Pinpoint the cell where the given text exists, returning its [x, y] midpoint coordinate. 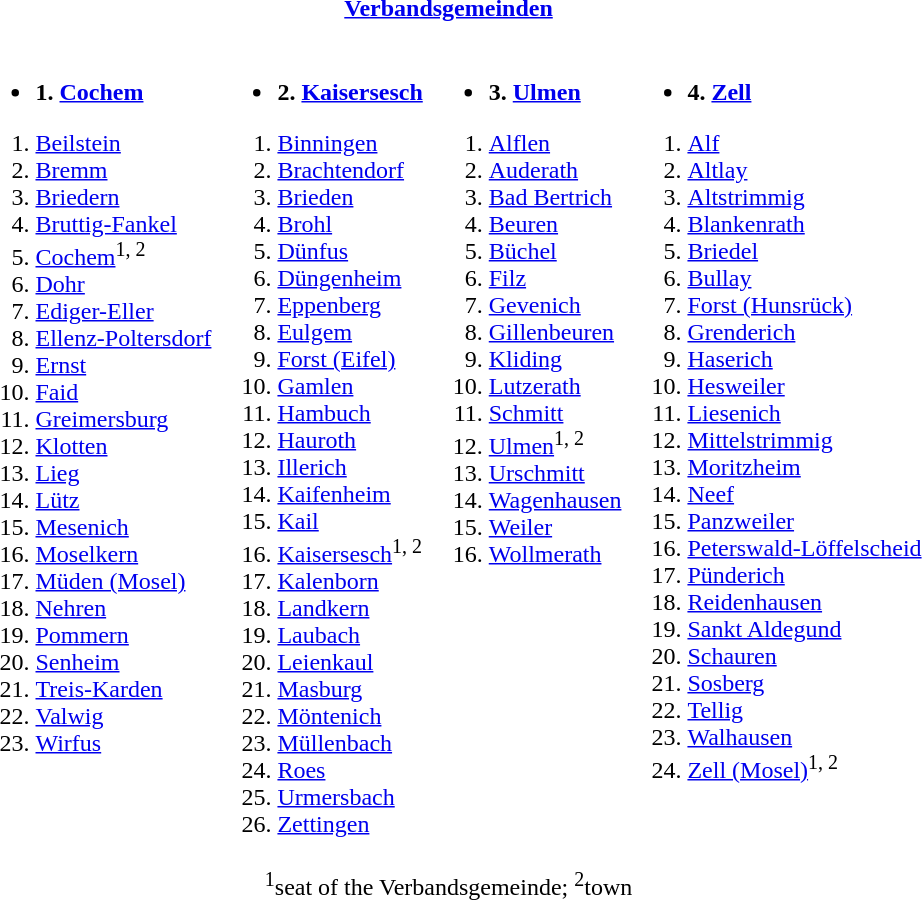
3. UlmenAlflenAuderathBad BertrichBeurenBüchelFilzGevenichGillenbeurenKlidingLutzerathSchmittUlmen1, 2UrschmittWagenhausenWeilerWollmerath [525, 444]
